Locate the cell with the specified text and output its [x, y] center coordinate. 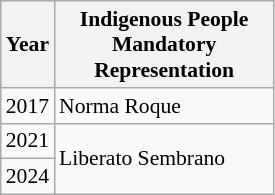
2024 [28, 177]
Indigenous People Mandatory Representation [164, 44]
2017 [28, 106]
Norma Roque [164, 106]
Year [28, 44]
2021 [28, 141]
Liberato Sembrano [164, 158]
